Scan for the cell matching the given text and deliver its (X, Y) coordinate at center. 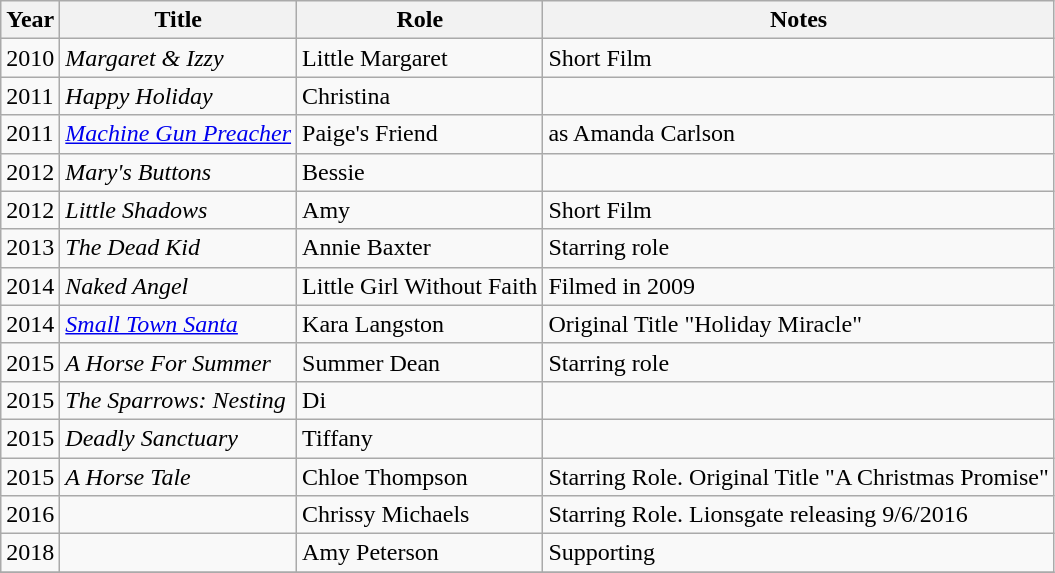
Starring Role. Lionsgate releasing 9/6/2016 (798, 515)
Paige's Friend (420, 134)
2013 (30, 248)
Small Town Santa (178, 324)
Chrissy Michaels (420, 515)
Original Title "Holiday Miracle" (798, 324)
Little Shadows (178, 210)
Little Margaret (420, 58)
Machine Gun Preacher (178, 134)
Amy Peterson (420, 553)
Bessie (420, 172)
Naked Angel (178, 286)
Title (178, 20)
2018 (30, 553)
Margaret & Izzy (178, 58)
Role (420, 20)
A Horse Tale (178, 477)
as Amanda Carlson (798, 134)
Little Girl Without Faith (420, 286)
Di (420, 400)
Christina (420, 96)
2016 (30, 515)
2010 (30, 58)
Kara Langston (420, 324)
Happy Holiday (178, 96)
Amy (420, 210)
Deadly Sanctuary (178, 438)
Supporting (798, 553)
Summer Dean (420, 362)
Annie Baxter (420, 248)
Chloe Thompson (420, 477)
The Sparrows: Nesting (178, 400)
A Horse For Summer (178, 362)
Tiffany (420, 438)
The Dead Kid (178, 248)
Year (30, 20)
Filmed in 2009 (798, 286)
Mary's Buttons (178, 172)
Starring Role. Original Title "A Christmas Promise" (798, 477)
Notes (798, 20)
